Determine the (X, Y) coordinate at the center of the cell enclosing the given text.  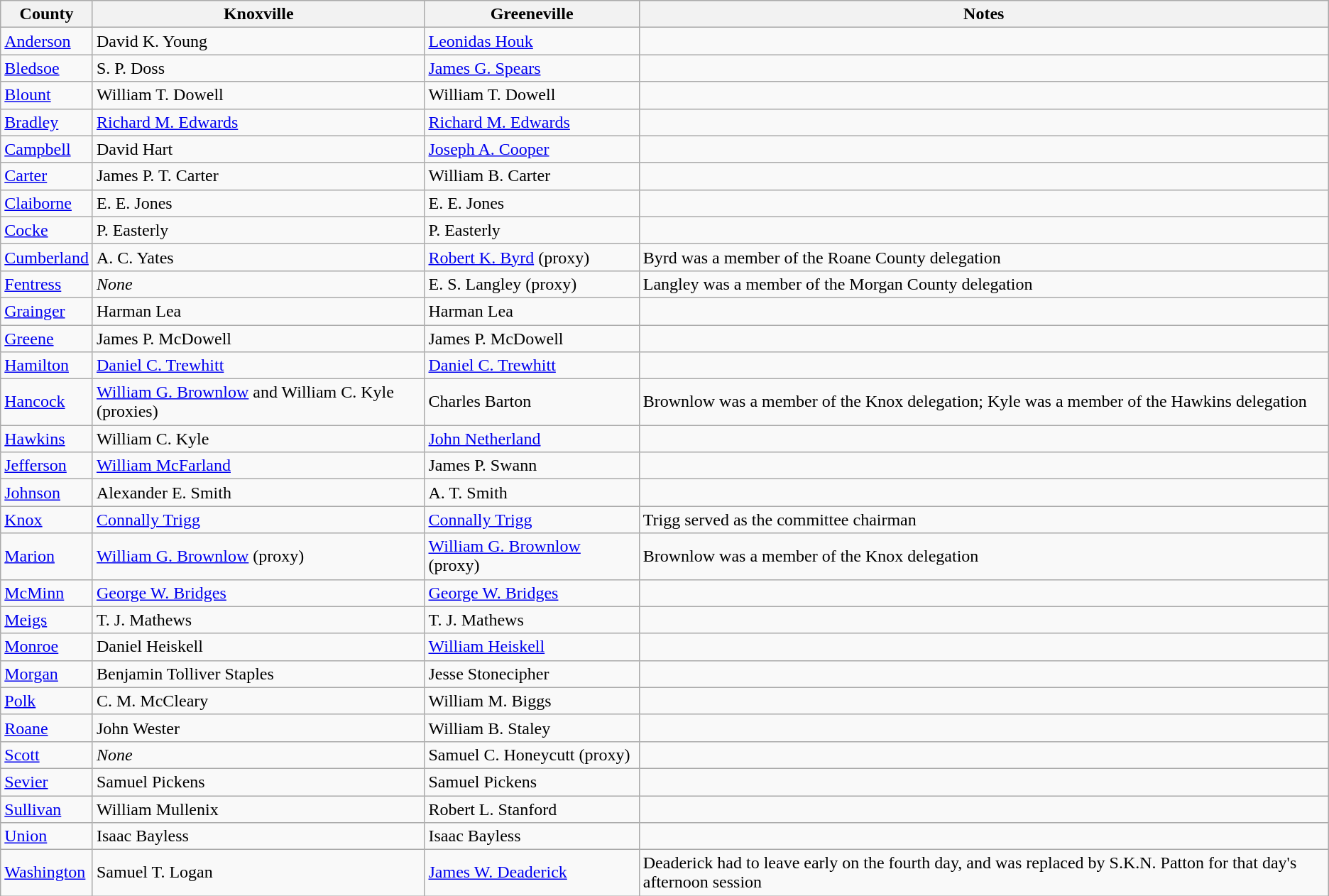
David K. Young (258, 41)
John Wester (258, 728)
Campbell (47, 149)
Langley was a member of the Morgan County delegation (984, 284)
Trigg served as the committee chairman (984, 520)
Hawkins (47, 439)
Marion (47, 557)
Cocke (47, 230)
Washington (47, 873)
C. M. McCleary (258, 701)
Samuel C. Honeycutt (proxy) (532, 755)
Charles Barton (532, 402)
Meigs (47, 620)
Greene (47, 339)
William G. Brownlow and William C. Kyle (proxies) (258, 402)
William B. Carter (532, 176)
James W. Deaderick (532, 873)
Knox (47, 520)
Hancock (47, 402)
Fentress (47, 284)
Greeneville (532, 14)
Roane (47, 728)
David Hart (258, 149)
Johnson (47, 493)
William Mullenix (258, 809)
Monroe (47, 647)
Alexander E. Smith (258, 493)
Scott (47, 755)
William Heiskell (532, 647)
Bledsoe (47, 68)
Brownlow was a member of the Knox delegation; Kyle was a member of the Hawkins delegation (984, 402)
William McFarland (258, 466)
Blount (47, 95)
Carter (47, 176)
Benjamin Tolliver Staples (258, 674)
Samuel T. Logan (258, 873)
Deaderick had to leave early on the fourth day, and was replaced by S.K.N. Patton for that day's afternoon session (984, 873)
Claiborne (47, 203)
Bradley (47, 122)
William C. Kyle (258, 439)
Sullivan (47, 809)
A. C. Yates (258, 257)
Jefferson (47, 466)
E. S. Langley (proxy) (532, 284)
William B. Staley (532, 728)
Anderson (47, 41)
Jesse Stonecipher (532, 674)
William M. Biggs (532, 701)
Sevier (47, 782)
James G. Spears (532, 68)
Knoxville (258, 14)
Hamilton (47, 366)
McMinn (47, 593)
Robert K. Byrd (proxy) (532, 257)
Robert L. Stanford (532, 809)
Polk (47, 701)
Leonidas Houk (532, 41)
County (47, 14)
James P. Swann (532, 466)
Union (47, 836)
Grainger (47, 311)
Byrd was a member of the Roane County delegation (984, 257)
S. P. Doss (258, 68)
Cumberland (47, 257)
Joseph A. Cooper (532, 149)
James P. T. Carter (258, 176)
A. T. Smith (532, 493)
John Netherland (532, 439)
Brownlow was a member of the Knox delegation (984, 557)
Notes (984, 14)
Daniel Heiskell (258, 647)
Morgan (47, 674)
